Extract the (X, Y) coordinate from the center of the cell holding the provided text.  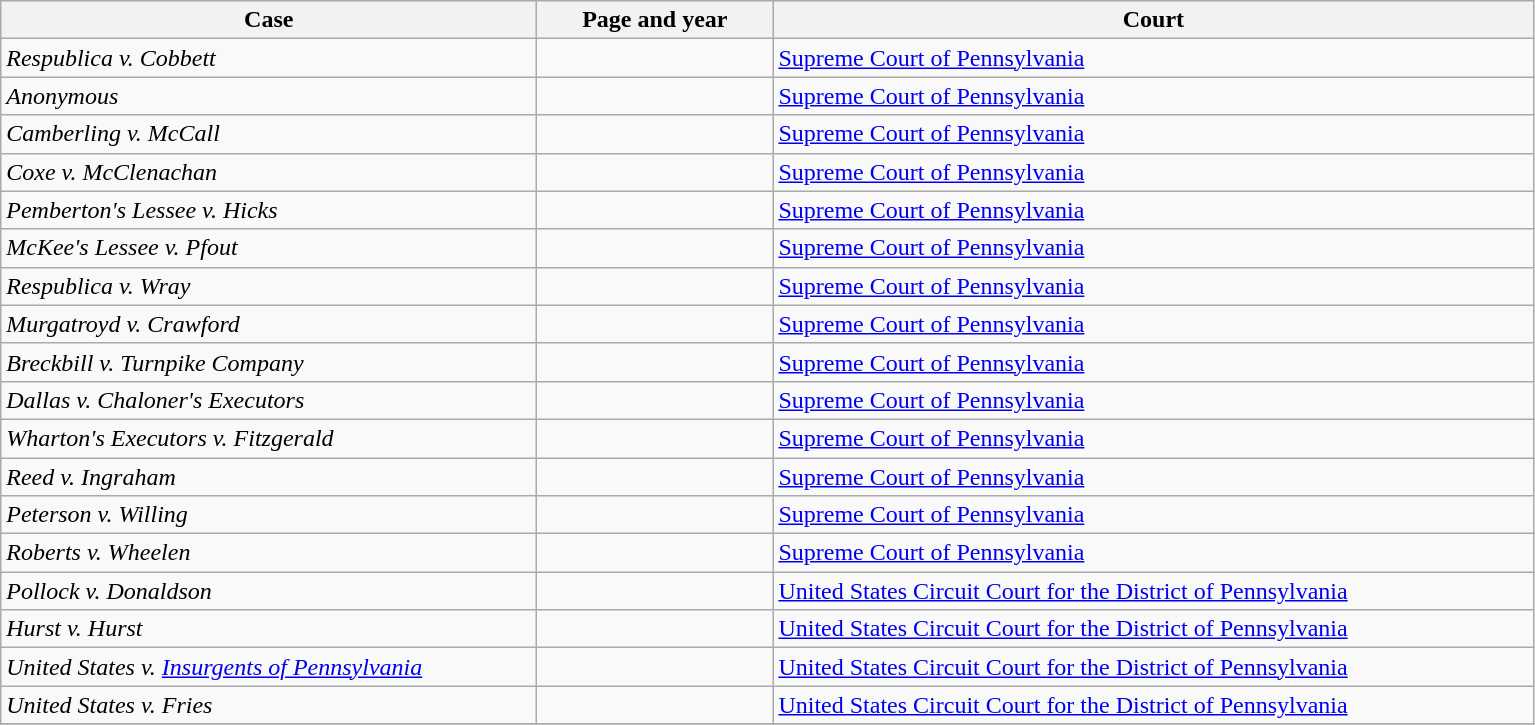
Pemberton's Lessee v. Hicks (269, 210)
Dallas v. Chaloner's Executors (269, 400)
Pollock v. Donaldson (269, 591)
Wharton's Executors v. Fitzgerald (269, 438)
Roberts v. Wheelen (269, 553)
Page and year (655, 20)
Coxe v. McClenachan (269, 172)
Peterson v. Willing (269, 515)
Case (269, 20)
McKee's Lessee v. Pfout (269, 248)
Reed v. Ingraham (269, 477)
United States v. Fries (269, 705)
Breckbill v. Turnpike Company (269, 362)
Anonymous (269, 96)
United States v. Insurgents of Pennsylvania (269, 667)
Court (1154, 20)
Respublica v. Cobbett (269, 58)
Camberling v. McCall (269, 134)
Murgatroyd v. Crawford (269, 324)
Respublica v. Wray (269, 286)
Hurst v. Hurst (269, 629)
